Detect which cell encompasses the target text, then output its [x, y] center coordinate. 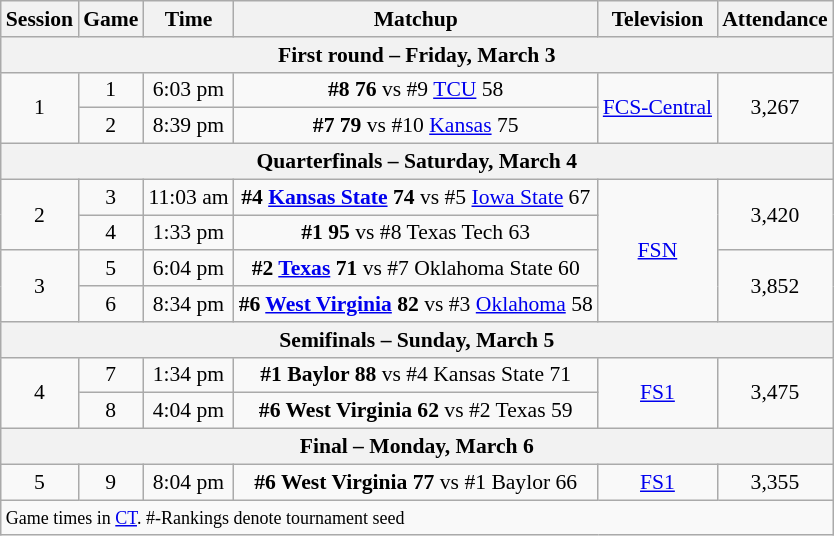
FCS-Central [658, 108]
#2 Texas 71 vs #7 Oklahoma State 60 [416, 269]
Game times in CT. #-Rankings denote tournament seed [417, 518]
4:04 pm [188, 411]
8:04 pm [188, 482]
Quarterfinals – Saturday, March 4 [417, 162]
Semifinals – Sunday, March 5 [417, 340]
#1 95 vs #8 Texas Tech 63 [416, 233]
Attendance [775, 19]
9 [110, 482]
#6 West Virginia 82 vs #3 Oklahoma 58 [416, 304]
8:39 pm [188, 126]
7 [110, 375]
3,475 [775, 392]
FSN [658, 250]
First round – Friday, March 3 [417, 55]
Television [658, 19]
Matchup [416, 19]
8 [110, 411]
#1 Baylor 88 vs #4 Kansas State 71 [416, 375]
#7 79 vs #10 Kansas 75 [416, 126]
3,852 [775, 286]
8:34 pm [188, 304]
3,355 [775, 482]
#6 West Virginia 62 vs #2 Texas 59 [416, 411]
3,420 [775, 214]
1:33 pm [188, 233]
1:34 pm [188, 375]
6 [110, 304]
Session [40, 19]
Final – Monday, March 6 [417, 447]
Time [188, 19]
#6 West Virginia 77 vs #1 Baylor 66 [416, 482]
#4 Kansas State 74 vs #5 Iowa State 67 [416, 197]
#8 76 vs #9 TCU 58 [416, 90]
11:03 am [188, 197]
3,267 [775, 108]
6:04 pm [188, 269]
6:03 pm [188, 90]
Game [110, 19]
